Determine the (X, Y) coordinate at the center of the cell enclosing the given text.  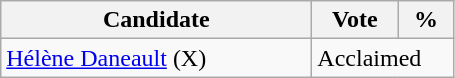
Hélène Daneault (X) (156, 58)
Acclaimed (383, 58)
% (426, 20)
Vote (355, 20)
Candidate (156, 20)
